Scan for the cell matching the given text and deliver its (x, y) coordinate at center. 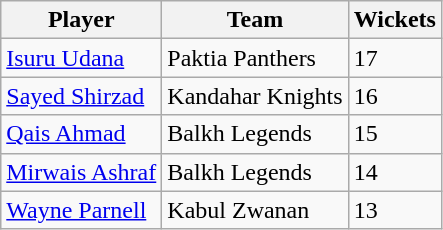
14 (394, 172)
Player (82, 20)
Mirwais Ashraf (82, 172)
15 (394, 134)
Sayed Shirzad (82, 96)
13 (394, 210)
Wayne Parnell (82, 210)
Kandahar Knights (255, 96)
Isuru Udana (82, 58)
Wickets (394, 20)
Paktia Panthers (255, 58)
17 (394, 58)
Team (255, 20)
Qais Ahmad (82, 134)
Kabul Zwanan (255, 210)
16 (394, 96)
